Provide the [X, Y] coordinate of the cell's center where the given text is located.  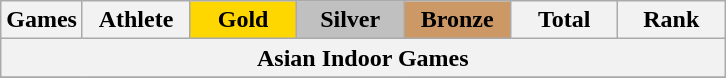
Asian Indoor Games [363, 58]
Games [42, 20]
Athlete [136, 20]
Rank [672, 20]
Bronze [458, 20]
Gold [244, 20]
Silver [350, 20]
Total [564, 20]
